Output the (X, Y) coordinate of the center of the cell containing the given text.  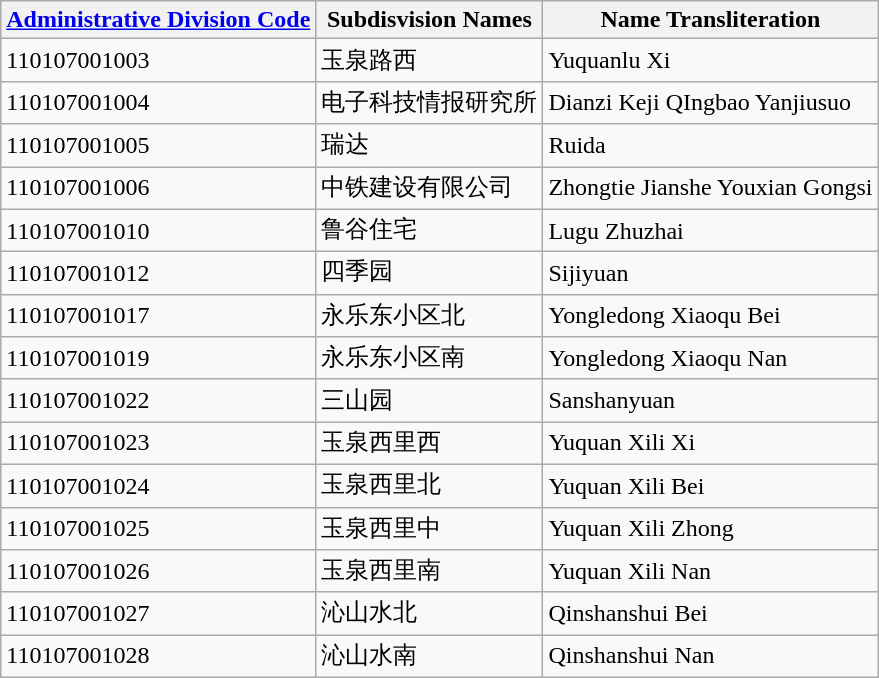
Administrative Division Code (158, 20)
110107001017 (158, 316)
110107001003 (158, 60)
110107001006 (158, 188)
沁山水南 (430, 656)
110107001023 (158, 444)
Ruida (710, 146)
Yuquan Xili Zhong (710, 528)
Sanshanyuan (710, 400)
永乐东小区南 (430, 358)
Yongledong Xiaoqu Bei (710, 316)
Name Transliteration (710, 20)
Yuquan Xili Xi (710, 444)
Qinshanshui Nan (710, 656)
110107001027 (158, 614)
110107001024 (158, 486)
110107001012 (158, 274)
Subdisvision Names (430, 20)
110107001026 (158, 572)
110107001019 (158, 358)
Lugu Zhuzhai (710, 230)
110107001028 (158, 656)
玉泉路西 (430, 60)
中铁建设有限公司 (430, 188)
110107001010 (158, 230)
Yuquanlu Xi (710, 60)
110107001005 (158, 146)
瑞达 (430, 146)
Yongledong Xiaoqu Nan (710, 358)
玉泉西里南 (430, 572)
110107001004 (158, 102)
Qinshanshui Bei (710, 614)
Sijiyuan (710, 274)
玉泉西里北 (430, 486)
Yuquan Xili Bei (710, 486)
110107001025 (158, 528)
玉泉西里西 (430, 444)
沁山水北 (430, 614)
电子科技情报研究所 (430, 102)
Dianzi Keji QIngbao Yanjiusuo (710, 102)
四季园 (430, 274)
Zhongtie Jianshe Youxian Gongsi (710, 188)
玉泉西里中 (430, 528)
Yuquan Xili Nan (710, 572)
永乐东小区北 (430, 316)
鲁谷住宅 (430, 230)
三山园 (430, 400)
110107001022 (158, 400)
